From the cell containing the given text, extract its center point as (x, y) coordinate. 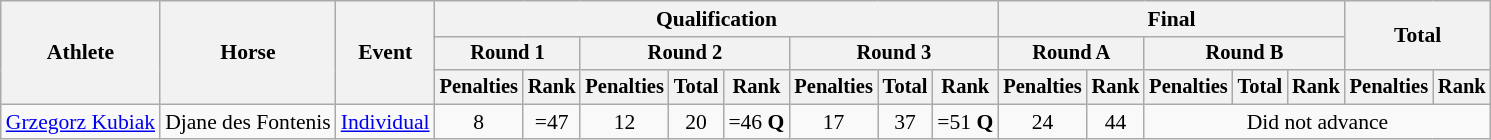
Horse (248, 52)
Final (1171, 19)
Round A (1071, 54)
20 (696, 122)
Athlete (80, 52)
Round 1 (508, 54)
Djane des Fontenis (248, 122)
=46 Q (756, 122)
8 (479, 122)
44 (1116, 122)
Qualification (717, 19)
Individual (386, 122)
Event (386, 52)
Round 2 (684, 54)
Grzegorz Kubiak (80, 122)
Did not advance (1317, 122)
12 (624, 122)
17 (833, 122)
Round B (1244, 54)
Round 3 (894, 54)
=47 (552, 122)
24 (1042, 122)
=51 Q (965, 122)
37 (906, 122)
